Output the [x, y] coordinate of the center of the cell containing the given text.  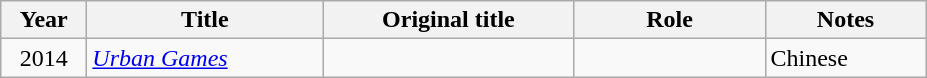
2014 [44, 58]
Notes [846, 20]
Role [670, 20]
Title [205, 20]
Urban Games [205, 58]
Chinese [846, 58]
Year [44, 20]
Original title [448, 20]
